Identify which cell holds the provided text, then report its (x, y) central coordinate. 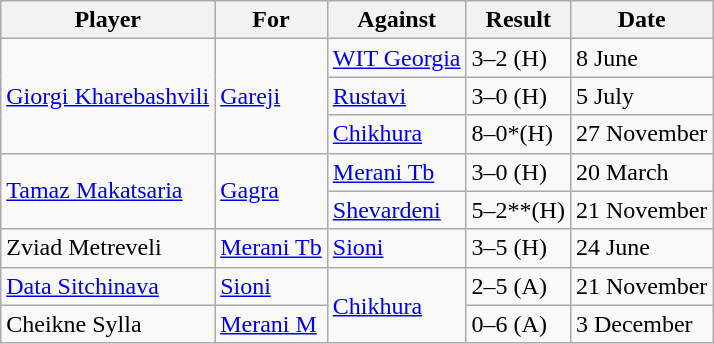
Zviad Metreveli (108, 248)
Merani M (272, 324)
Gareji (272, 96)
Rustavi (396, 96)
WIT Georgia (396, 58)
Player (108, 20)
Gagra (272, 191)
27 November (641, 134)
8–0*(H) (518, 134)
8 June (641, 58)
Tamaz Makatsaria (108, 191)
24 June (641, 248)
3–5 (H) (518, 248)
For (272, 20)
Cheikne Sylla (108, 324)
20 March (641, 172)
Date (641, 20)
2–5 (A) (518, 286)
Against (396, 20)
Data Sitchinava (108, 286)
3–2 (H) (518, 58)
5 July (641, 96)
0–6 (A) (518, 324)
Giorgi Kharebashvili (108, 96)
5–2**(H) (518, 210)
Shevardeni (396, 210)
Result (518, 20)
3 December (641, 324)
